Find where the given text appears and provide that cell's center as [x, y] coordinate. 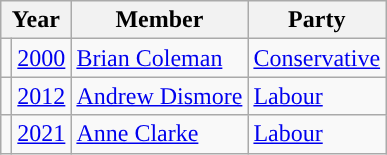
Brian Coleman [160, 58]
Andrew Dismore [160, 96]
Anne Clarke [160, 134]
Member [160, 20]
2021 [42, 134]
Party [317, 20]
2012 [42, 96]
2000 [42, 58]
Conservative [317, 58]
Year [36, 20]
